Identify which cell holds the provided text, then report its [X, Y] central coordinate. 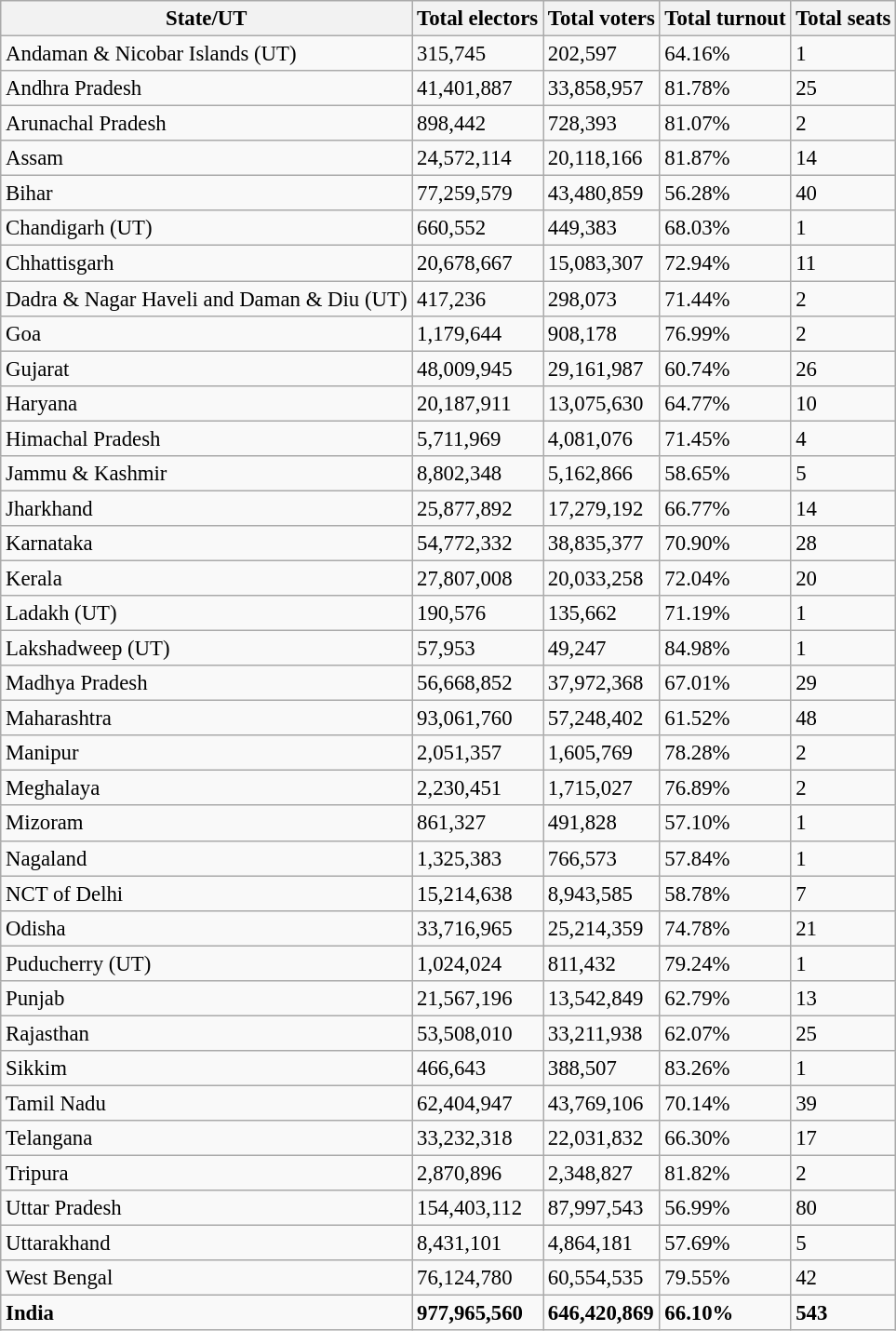
Madhya Pradesh [207, 683]
64.77% [726, 403]
79.24% [726, 963]
417,236 [478, 299]
Andaman & Nicobar Islands (UT) [207, 54]
Odisha [207, 928]
811,432 [602, 963]
81.82% [726, 1174]
84.98% [726, 649]
29 [843, 683]
81.78% [726, 88]
NCT of Delhi [207, 894]
Tripura [207, 1174]
1,325,383 [478, 858]
70.90% [726, 544]
17,279,192 [602, 508]
Meghalaya [207, 788]
60.74% [726, 369]
33,232,318 [478, 1138]
646,420,869 [602, 1313]
76.99% [726, 333]
72.94% [726, 263]
10 [843, 403]
491,828 [602, 824]
33,211,938 [602, 1033]
29,161,987 [602, 369]
298,073 [602, 299]
20,033,258 [602, 578]
8,802,348 [478, 474]
7 [843, 894]
861,327 [478, 824]
81.07% [726, 124]
Haryana [207, 403]
154,403,112 [478, 1208]
190,576 [478, 613]
908,178 [602, 333]
Puducherry (UT) [207, 963]
898,442 [478, 124]
20,187,911 [478, 403]
58.65% [726, 474]
Total turnout [726, 19]
76.89% [726, 788]
67.01% [726, 683]
466,643 [478, 1069]
77,259,579 [478, 194]
56,668,852 [478, 683]
40 [843, 194]
43,769,106 [602, 1103]
71.19% [726, 613]
24,572,114 [478, 158]
1,024,024 [478, 963]
74.78% [726, 928]
2,051,357 [478, 753]
79.55% [726, 1278]
660,552 [478, 228]
West Bengal [207, 1278]
27,807,008 [478, 578]
60,554,535 [602, 1278]
2,230,451 [478, 788]
543 [843, 1313]
2,870,896 [478, 1174]
728,393 [602, 124]
20 [843, 578]
4 [843, 438]
Assam [207, 158]
Total voters [602, 19]
68.03% [726, 228]
54,772,332 [478, 544]
2,348,827 [602, 1174]
766,573 [602, 858]
66.77% [726, 508]
1,179,644 [478, 333]
71.45% [726, 438]
81.87% [726, 158]
Dadra & Nagar Haveli and Daman & Diu (UT) [207, 299]
11 [843, 263]
33,858,957 [602, 88]
80 [843, 1208]
66.30% [726, 1138]
37,972,368 [602, 683]
38,835,377 [602, 544]
Manipur [207, 753]
135,662 [602, 613]
Goa [207, 333]
26 [843, 369]
78.28% [726, 753]
64.16% [726, 54]
58.78% [726, 894]
20,678,667 [478, 263]
62.07% [726, 1033]
43,480,859 [602, 194]
Nagaland [207, 858]
57.69% [726, 1244]
53,508,010 [478, 1033]
Himachal Pradesh [207, 438]
39 [843, 1103]
449,383 [602, 228]
93,061,760 [478, 719]
57,953 [478, 649]
83.26% [726, 1069]
41,401,887 [478, 88]
72.04% [726, 578]
21,567,196 [478, 999]
Gujarat [207, 369]
Bihar [207, 194]
Sikkim [207, 1069]
4,864,181 [602, 1244]
Mizoram [207, 824]
Chhattisgarh [207, 263]
8,431,101 [478, 1244]
48 [843, 719]
Uttar Pradesh [207, 1208]
62.79% [726, 999]
22,031,832 [602, 1138]
42 [843, 1278]
87,997,543 [602, 1208]
28 [843, 544]
4,081,076 [602, 438]
48,009,945 [478, 369]
Jammu & Kashmir [207, 474]
62,404,947 [478, 1103]
388,507 [602, 1069]
Maharashtra [207, 719]
1,715,027 [602, 788]
Rajasthan [207, 1033]
Arunachal Pradesh [207, 124]
71.44% [726, 299]
13,075,630 [602, 403]
Kerala [207, 578]
57,248,402 [602, 719]
33,716,965 [478, 928]
8,943,585 [602, 894]
70.14% [726, 1103]
1,605,769 [602, 753]
Karnataka [207, 544]
15,083,307 [602, 263]
56.28% [726, 194]
57.10% [726, 824]
25,214,359 [602, 928]
5,711,969 [478, 438]
Ladakh (UT) [207, 613]
76,124,780 [478, 1278]
56.99% [726, 1208]
Uttarakhand [207, 1244]
Total seats [843, 19]
202,597 [602, 54]
State/UT [207, 19]
5,162,866 [602, 474]
25,877,892 [478, 508]
15,214,638 [478, 894]
Punjab [207, 999]
13,542,849 [602, 999]
Tamil Nadu [207, 1103]
66.10% [726, 1313]
Jharkhand [207, 508]
21 [843, 928]
61.52% [726, 719]
17 [843, 1138]
Andhra Pradesh [207, 88]
Chandigarh (UT) [207, 228]
20,118,166 [602, 158]
Telangana [207, 1138]
315,745 [478, 54]
977,965,560 [478, 1313]
49,247 [602, 649]
Lakshadweep (UT) [207, 649]
13 [843, 999]
57.84% [726, 858]
India [207, 1313]
Total electors [478, 19]
